Identify which cell holds the provided text, then report its (X, Y) central coordinate. 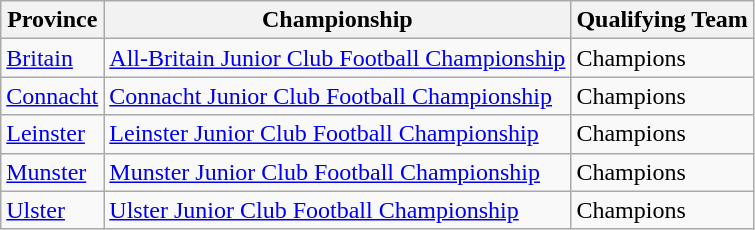
Munster Junior Club Football Championship (338, 172)
Connacht (52, 96)
Connacht Junior Club Football Championship (338, 96)
Leinster Junior Club Football Championship (338, 134)
Munster (52, 172)
Britain (52, 58)
Province (52, 20)
Ulster (52, 210)
Championship (338, 20)
Qualifying Team (662, 20)
All-Britain Junior Club Football Championship (338, 58)
Ulster Junior Club Football Championship (338, 210)
Leinster (52, 134)
